For the text-containing cell, return its midpoint in (X, Y) coordinate format. 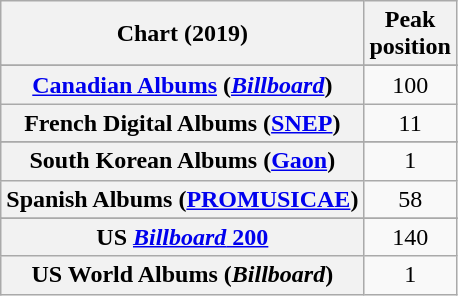
Chart (2019) (182, 34)
South Korean Albums (Gaon) (182, 161)
140 (410, 237)
11 (410, 123)
100 (410, 85)
Peakposition (410, 34)
Spanish Albums (PROMUSICAE) (182, 199)
US World Albums (Billboard) (182, 275)
French Digital Albums (SNEP) (182, 123)
US Billboard 200 (182, 237)
58 (410, 199)
Canadian Albums (Billboard) (182, 85)
